Find where the given text appears and provide that cell's center as (x, y) coordinate. 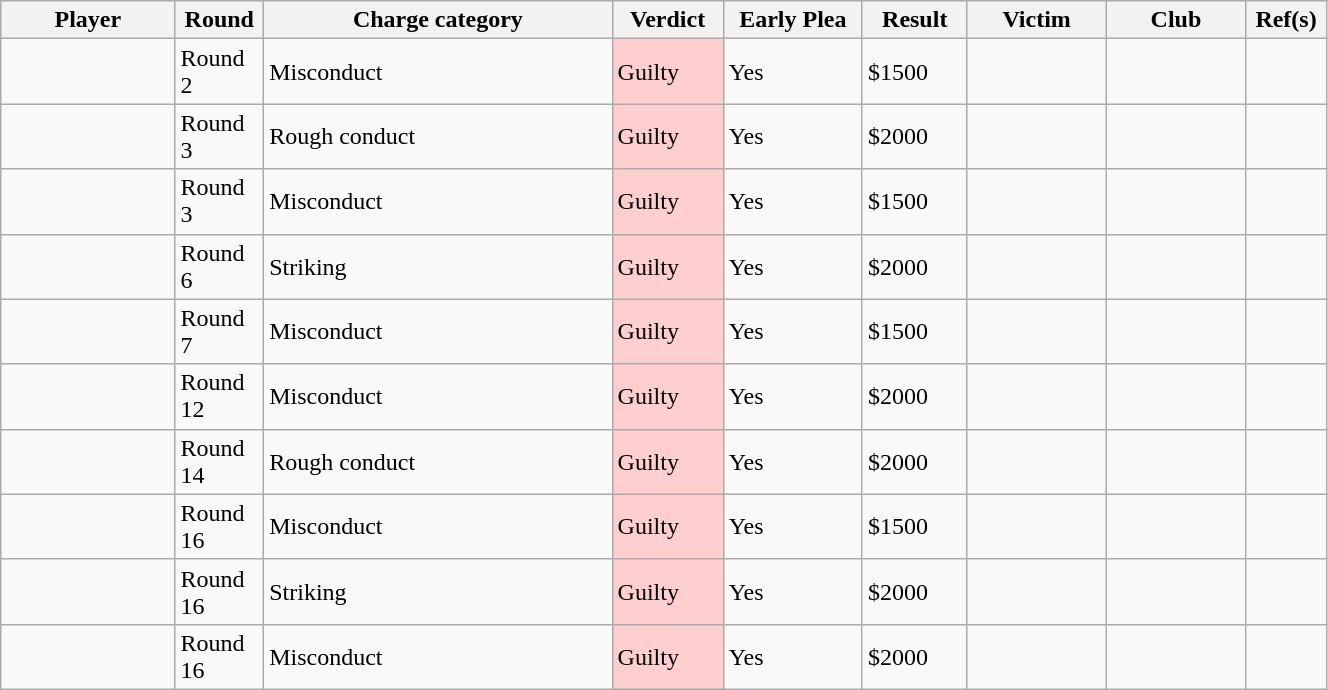
Round 2 (220, 72)
Round 14 (220, 462)
Round (220, 20)
Ref(s) (1286, 20)
Early Plea (792, 20)
Round 12 (220, 396)
Verdict (668, 20)
Round 6 (220, 266)
Victim (1036, 20)
Round 7 (220, 332)
Club (1176, 20)
Charge category (438, 20)
Player (88, 20)
Result (914, 20)
